Output the [x, y] coordinate of the center of the cell containing the given text.  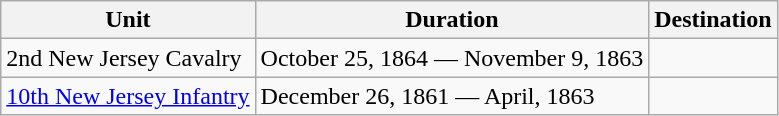
December 26, 1861 — April, 1863 [452, 96]
Duration [452, 20]
October 25, 1864 — November 9, 1863 [452, 58]
Unit [128, 20]
Destination [713, 20]
2nd New Jersey Cavalry [128, 58]
10th New Jersey Infantry [128, 96]
